Scan for the cell matching the given text and deliver its [X, Y] coordinate at center. 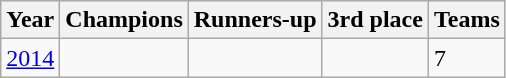
3rd place [375, 20]
Teams [466, 20]
Year [30, 20]
Runners-up [255, 20]
7 [466, 58]
2014 [30, 58]
Champions [124, 20]
